For the text-containing cell, return its midpoint in (X, Y) coordinate format. 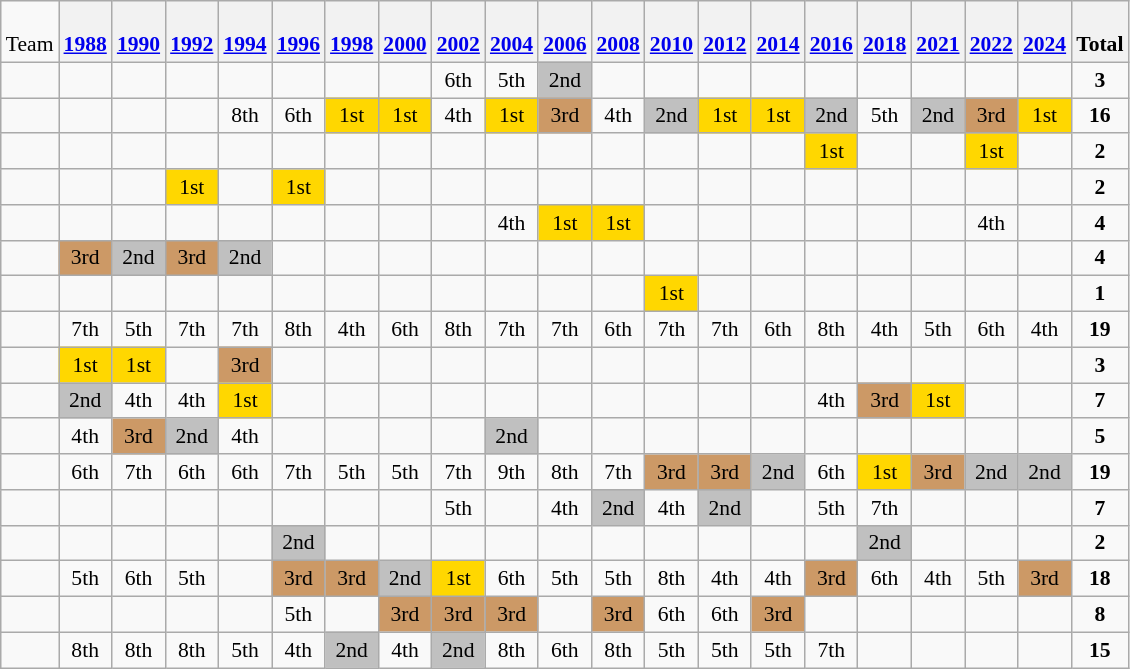
18 (1100, 579)
2000 (404, 32)
1998 (352, 32)
2010 (672, 32)
2014 (778, 32)
16 (1100, 116)
2008 (618, 32)
2021 (938, 32)
2022 (992, 32)
8 (1100, 615)
2024 (1044, 32)
1994 (244, 32)
2002 (458, 32)
2004 (512, 32)
2016 (832, 32)
5 (1100, 437)
1990 (138, 32)
9th (512, 472)
1988 (86, 32)
1 (1100, 294)
Team (30, 32)
2012 (724, 32)
2006 (564, 32)
1992 (192, 32)
Total (1100, 32)
2018 (884, 32)
1996 (298, 32)
15 (1100, 650)
